For the text-containing cell, return its midpoint in (x, y) coordinate format. 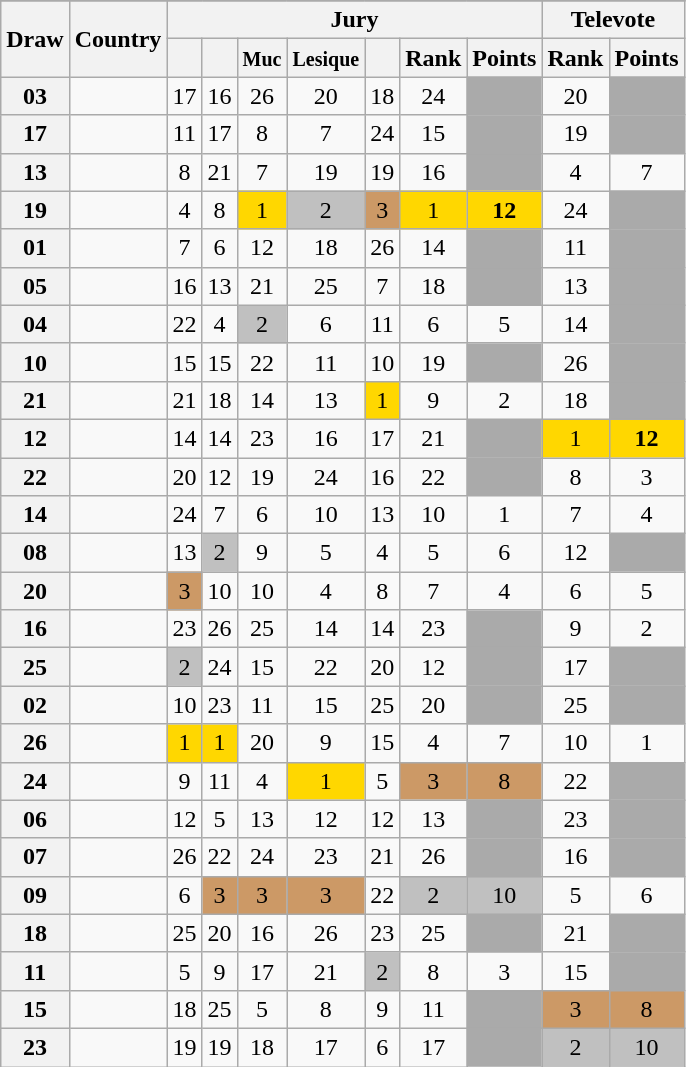
01 (35, 248)
08 (35, 553)
03 (35, 96)
Country (118, 39)
07 (35, 857)
Draw (35, 39)
04 (35, 324)
Jury (354, 20)
05 (35, 286)
Muc (262, 58)
09 (35, 895)
02 (35, 705)
Televote (613, 20)
Lesique (326, 58)
06 (35, 819)
